For the text-containing cell, return its midpoint in (X, Y) coordinate format. 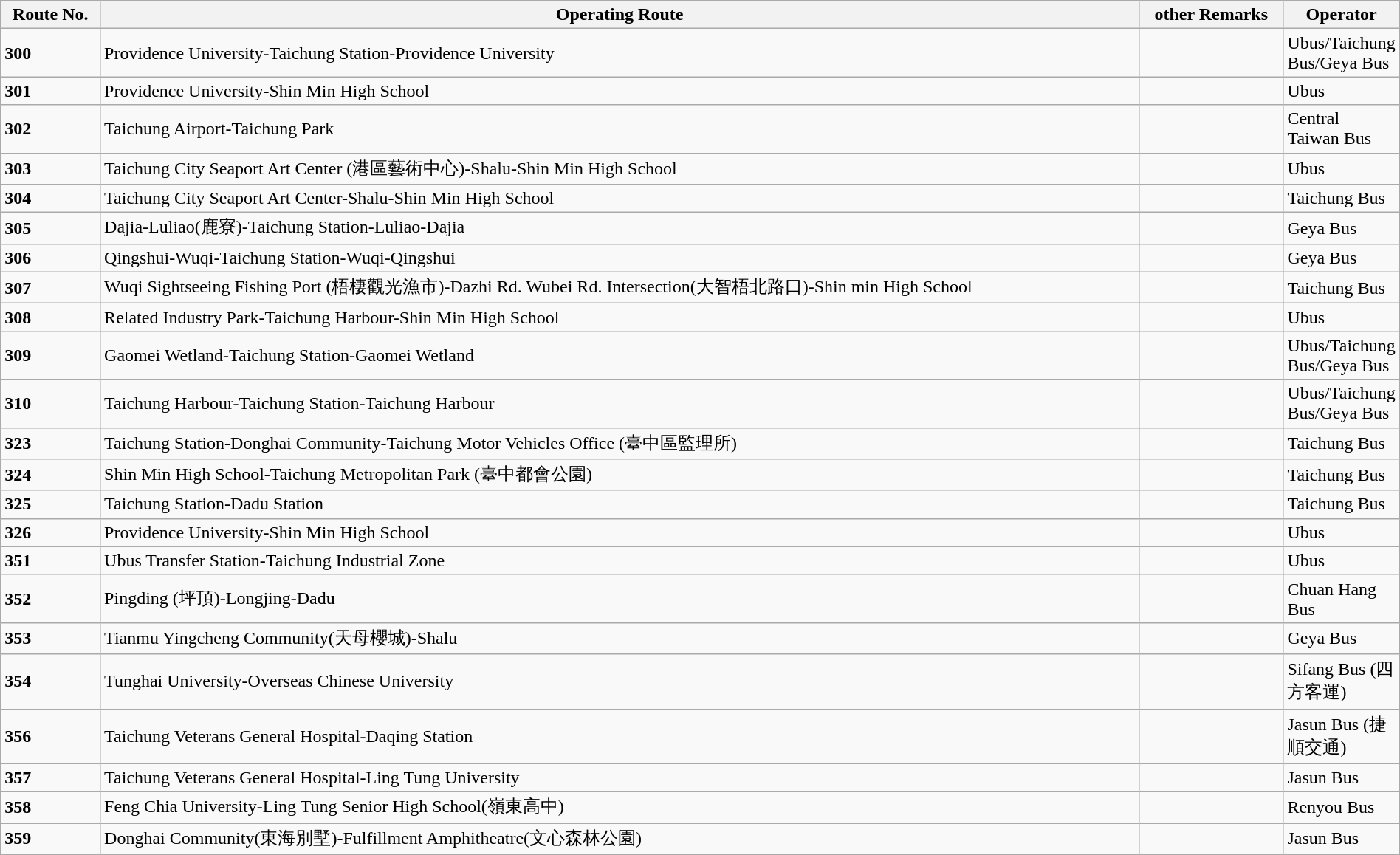
325 (50, 504)
Tunghai University-Overseas Chinese University (620, 681)
305 (50, 229)
Central Taiwan Bus (1341, 128)
358 (50, 808)
309 (50, 356)
352 (50, 598)
353 (50, 638)
356 (50, 736)
Taichung City Seaport Art Center-Shalu-Shin Min High School (620, 199)
Donghai Community(東海別墅)-Fulfillment Amphitheatre(文心森林公園) (620, 839)
Taichung Station-Dadu Station (620, 504)
other Remarks (1211, 15)
Ubus Transfer Station-Taichung Industrial Zone (620, 560)
302 (50, 128)
303 (50, 168)
301 (50, 91)
Shin Min High School-Taichung Metropolitan Park (臺中都會公園) (620, 475)
306 (50, 258)
Wuqi Sightseeing Fishing Port (梧棲觀光漁市)-Dazhi Rd. Wubei Rd. Intersection(大智梧北路口)-Shin min High School (620, 288)
Operator (1341, 15)
Sifang Bus (四方客運) (1341, 681)
307 (50, 288)
359 (50, 839)
Taichung Veterans General Hospital-Ling Tung University (620, 777)
300 (50, 53)
Dajia-Luliao(鹿寮)-Taichung Station-Luliao-Dajia (620, 229)
Providence University-Taichung Station-Providence University (620, 53)
357 (50, 777)
Chuan Hang Bus (1341, 598)
Gaomei Wetland-Taichung Station-Gaomei Wetland (620, 356)
308 (50, 317)
Tianmu Yingcheng Community(天母櫻城)-Shalu (620, 638)
Taichung City Seaport Art Center (港區藝術中心)-Shalu-Shin Min High School (620, 168)
Feng Chia University-Ling Tung Senior High School(嶺東高中) (620, 808)
Renyou Bus (1341, 808)
Taichung Veterans General Hospital-Daqing Station (620, 736)
Pingding (坪頂)-Longjing-Dadu (620, 598)
326 (50, 532)
354 (50, 681)
Related Industry Park-Taichung Harbour-Shin Min High School (620, 317)
Taichung Airport-Taichung Park (620, 128)
324 (50, 475)
Taichung Station-Donghai Community-Taichung Motor Vehicles Office (臺中區監理所) (620, 443)
Route No. (50, 15)
351 (50, 560)
Operating Route (620, 15)
323 (50, 443)
Qingshui-Wuqi-Taichung Station-Wuqi-Qingshui (620, 258)
304 (50, 199)
Jasun Bus (捷順交通) (1341, 736)
Taichung Harbour-Taichung Station-Taichung Harbour (620, 403)
310 (50, 403)
